Output the (X, Y) coordinate of the center of the cell containing the given text.  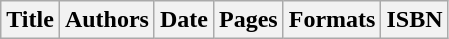
ISBN (414, 20)
Pages (248, 20)
Title (30, 20)
Formats (332, 20)
Date (184, 20)
Authors (106, 20)
